Provide the [X, Y] coordinate of the cell's center where the given text is located.  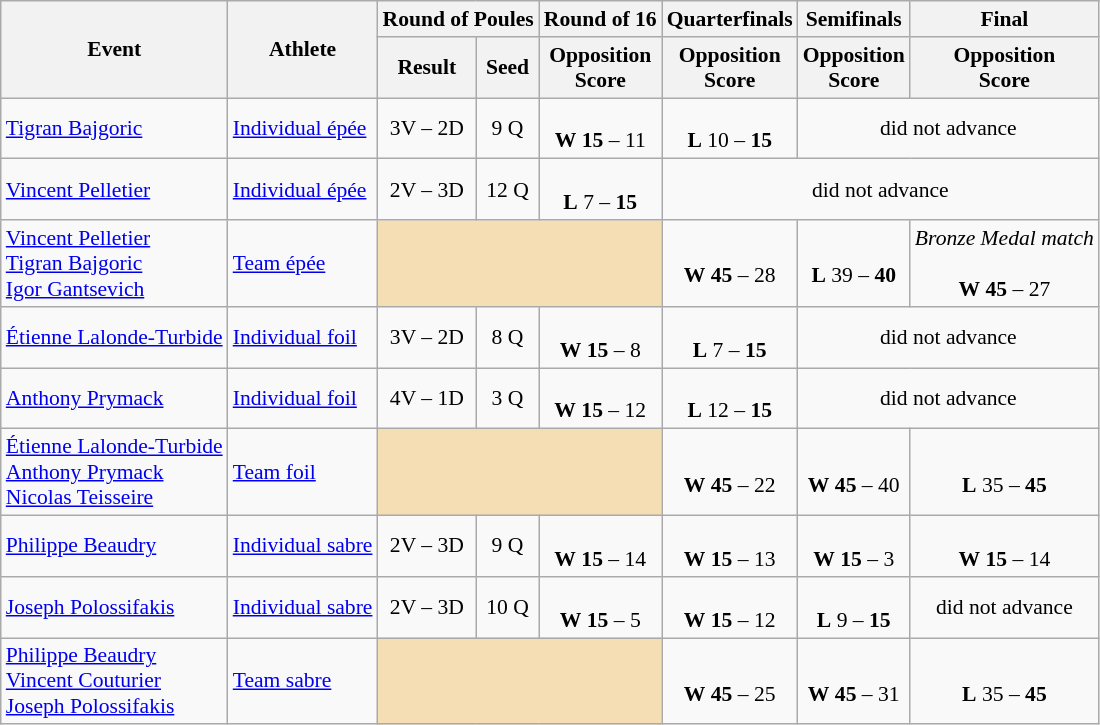
Vincent PelletierTigran BajgoricIgor Gantsevich [114, 264]
10 Q [508, 608]
Team sabre [303, 682]
W 45 – 28 [730, 264]
12 Q [508, 190]
Round of 16 [600, 19]
Quarterfinals [730, 19]
Philippe BeaudryVincent CouturierJoseph Polossifakis [114, 682]
L 9 – 15 [854, 608]
W 15 – 3 [854, 546]
W 15 – 11 [600, 128]
Team foil [303, 472]
Étienne Lalonde-Turbide [114, 338]
W 45 – 25 [730, 682]
Tigran Bajgoric [114, 128]
Philippe Beaudry [114, 546]
L 39 – 40 [854, 264]
W 45 – 40 [854, 472]
Semifinals [854, 19]
Event [114, 50]
4V – 1D [428, 398]
W 45 – 22 [730, 472]
Team épée [303, 264]
Athlete [303, 50]
Joseph Polossifakis [114, 608]
Result [428, 68]
Bronze Medal matchW 45 – 27 [1004, 264]
Final [1004, 19]
W 15 – 8 [600, 338]
3 Q [508, 398]
Round of Poules [458, 19]
8 Q [508, 338]
L 10 – 15 [730, 128]
W 45 – 31 [854, 682]
Étienne Lalonde-TurbideAnthony PrymackNicolas Teisseire [114, 472]
Vincent Pelletier [114, 190]
W 15 – 5 [600, 608]
W 15 – 13 [730, 546]
L 12 – 15 [730, 398]
Anthony Prymack [114, 398]
Seed [508, 68]
